Find where the given text appears and provide that cell's center as [X, Y] coordinate. 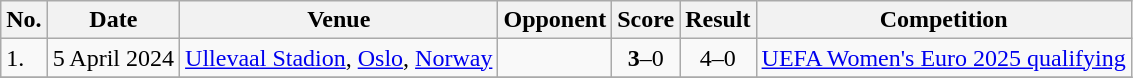
No. [24, 20]
UEFA Women's Euro 2025 qualifying [944, 58]
Ullevaal Stadion, Oslo, Norway [339, 58]
Result [718, 20]
4–0 [718, 58]
Competition [944, 20]
Date [113, 20]
3–0 [646, 58]
Opponent [555, 20]
5 April 2024 [113, 58]
Venue [339, 20]
1. [24, 58]
Score [646, 20]
